Detect which cell encompasses the target text, then output its [x, y] center coordinate. 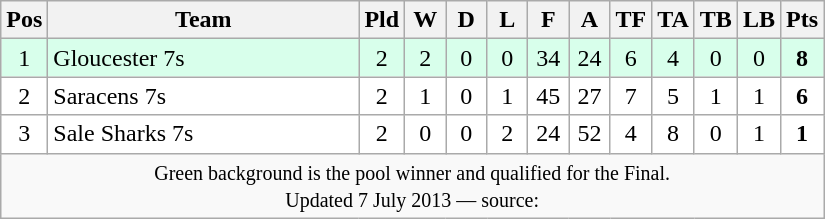
D [466, 20]
5 [674, 96]
3 [24, 134]
A [590, 20]
Pld [382, 20]
Gloucester 7s [204, 58]
TB [716, 20]
LB [758, 20]
Sale Sharks 7s [204, 134]
45 [548, 96]
Pts [802, 20]
Green background is the pool winner and qualified for the Final.Updated 7 July 2013 — source: [412, 186]
W [426, 20]
27 [590, 96]
Team [204, 20]
34 [548, 58]
L [508, 20]
52 [590, 134]
TF [631, 20]
7 [631, 96]
F [548, 20]
TA [674, 20]
Saracens 7s [204, 96]
Pos [24, 20]
